Provide the [x, y] coordinate of the cell's center where the given text is located.  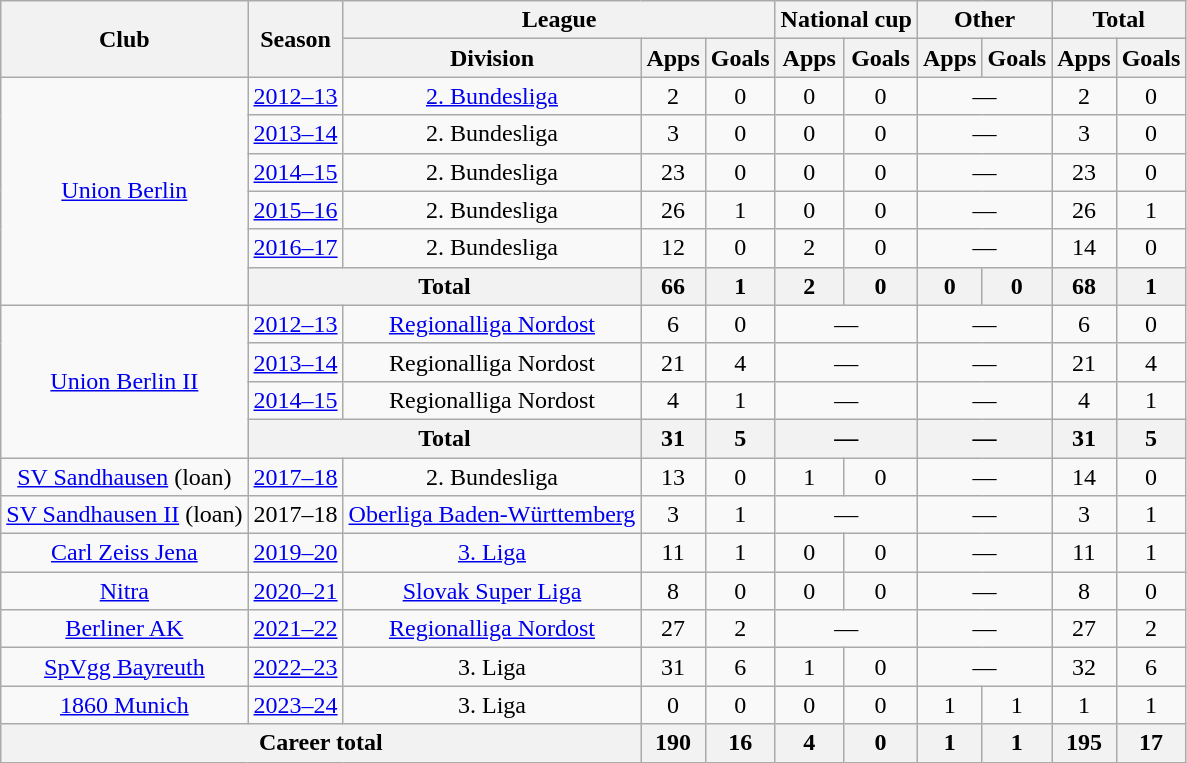
12 [673, 248]
17 [1151, 743]
Union Berlin II [124, 381]
1860 Munich [124, 705]
Slovak Super Liga [492, 591]
Carl Zeiss Jena [124, 553]
Berliner AK [124, 629]
Club [124, 39]
68 [1084, 286]
66 [673, 286]
2016–17 [296, 248]
Season [296, 39]
Nitra [124, 591]
2019–20 [296, 553]
2020–21 [296, 591]
195 [1084, 743]
16 [740, 743]
190 [673, 743]
Union Berlin [124, 191]
SV Sandhausen II (loan) [124, 515]
Division [492, 58]
League [559, 20]
2022–23 [296, 667]
Career total [321, 743]
2023–24 [296, 705]
13 [673, 477]
2021–22 [296, 629]
Other [985, 20]
2015–16 [296, 210]
SpVgg Bayreuth [124, 667]
SV Sandhausen (loan) [124, 477]
32 [1084, 667]
Oberliga Baden-Württemberg [492, 515]
National cup [846, 20]
